Detect which cell encompasses the target text, then output its (x, y) center coordinate. 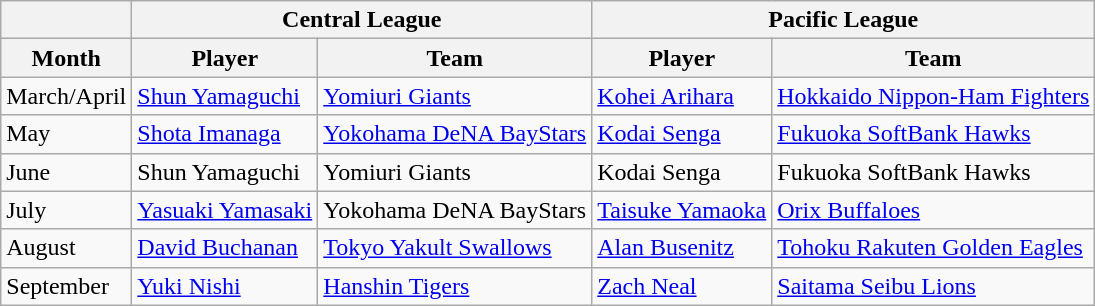
Taisuke Yamaoka (682, 210)
Saitama Seibu Lions (934, 286)
Orix Buffaloes (934, 210)
September (66, 286)
Hokkaido Nippon-Ham Fighters (934, 96)
Month (66, 58)
June (66, 172)
August (66, 248)
March/April (66, 96)
Kohei Arihara (682, 96)
Zach Neal (682, 286)
July (66, 210)
Pacific League (844, 20)
Hanshin Tigers (455, 286)
Tokyo Yakult Swallows (455, 248)
David Buchanan (225, 248)
Alan Busenitz (682, 248)
Central League (362, 20)
Tohoku Rakuten Golden Eagles (934, 248)
May (66, 134)
Yasuaki Yamasaki (225, 210)
Yuki Nishi (225, 286)
Shota Imanaga (225, 134)
